Scan for the cell matching the given text and deliver its (x, y) coordinate at center. 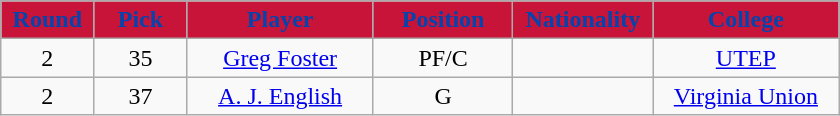
Player (280, 20)
Virginia Union (746, 96)
College (746, 20)
37 (140, 96)
A. J. English (280, 96)
G (443, 96)
UTEP (746, 58)
35 (140, 58)
Pick (140, 20)
PF/C (443, 58)
Position (443, 20)
Nationality (583, 20)
Greg Foster (280, 58)
Round (48, 20)
